Locate the cell with the specified text and output its (X, Y) center coordinate. 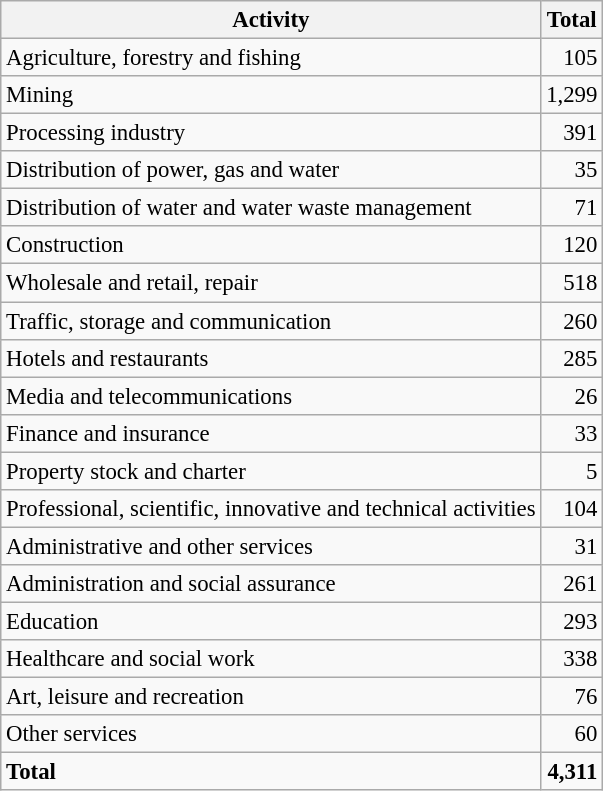
Processing industry (271, 133)
391 (572, 133)
338 (572, 659)
Administration and social assurance (271, 584)
76 (572, 697)
Mining (271, 95)
Education (271, 621)
104 (572, 509)
120 (572, 245)
Property stock and charter (271, 471)
Healthcare and social work (271, 659)
105 (572, 58)
518 (572, 283)
5 (572, 471)
Distribution of water and water waste management (271, 208)
Finance and insurance (271, 433)
260 (572, 321)
1,299 (572, 95)
Other services (271, 734)
71 (572, 208)
Construction (271, 245)
35 (572, 170)
Professional, scientific, innovative and technical activities (271, 509)
Art, leisure and recreation (271, 697)
Traffic, storage and communication (271, 321)
285 (572, 358)
293 (572, 621)
26 (572, 396)
261 (572, 584)
33 (572, 433)
Media and telecommunications (271, 396)
Distribution of power, gas and water (271, 170)
Administrative and other services (271, 546)
Agriculture, forestry and fishing (271, 58)
31 (572, 546)
Activity (271, 20)
60 (572, 734)
Wholesale and retail, repair (271, 283)
4,311 (572, 772)
Hotels and restaurants (271, 358)
